Find where the given text appears and provide that cell's center as (x, y) coordinate. 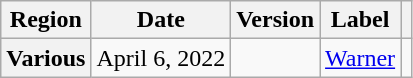
Version (276, 20)
April 6, 2022 (161, 58)
Warner (360, 58)
Region (46, 20)
Date (161, 20)
Label (360, 20)
Various (46, 58)
